Find where the given text appears and provide that cell's center as [X, Y] coordinate. 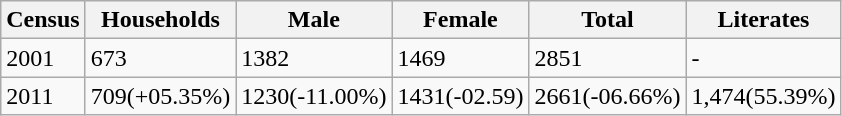
1230(-11.00%) [314, 96]
Households [160, 20]
2011 [43, 96]
1,474(55.39%) [764, 96]
Census [43, 20]
Total [608, 20]
2851 [608, 58]
709(+05.35%) [160, 96]
- [764, 58]
1469 [460, 58]
1431(-02.59) [460, 96]
Female [460, 20]
1382 [314, 58]
673 [160, 58]
2001 [43, 58]
Male [314, 20]
2661(-06.66%) [608, 96]
Literates [764, 20]
